Pinpoint the cell where the given text exists, returning its [x, y] midpoint coordinate. 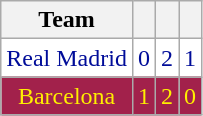
Barcelona [67, 96]
Real Madrid [67, 58]
Team [67, 20]
